Provide the [X, Y] coordinate of the cell's center where the given text is located.  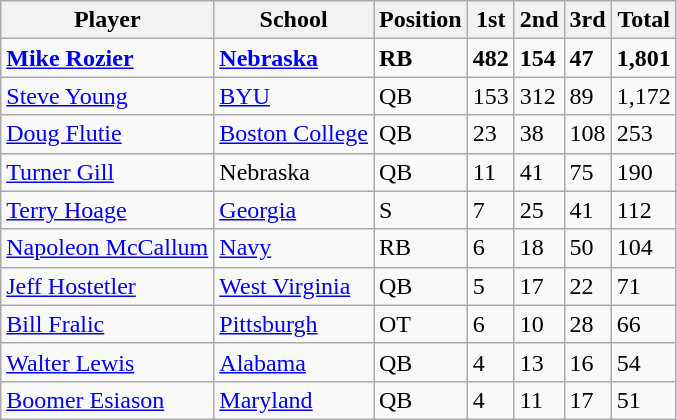
OT [421, 324]
104 [644, 248]
S [421, 210]
7 [490, 210]
47 [588, 58]
253 [644, 134]
153 [490, 96]
112 [644, 210]
Napoleon McCallum [108, 248]
28 [588, 324]
Boston College [294, 134]
10 [539, 324]
Maryland [294, 400]
75 [588, 172]
71 [644, 286]
Player [108, 20]
22 [588, 286]
Doug Flutie [108, 134]
51 [644, 400]
108 [588, 134]
Turner Gill [108, 172]
16 [588, 362]
312 [539, 96]
23 [490, 134]
Alabama [294, 362]
5 [490, 286]
38 [539, 134]
18 [539, 248]
50 [588, 248]
2nd [539, 20]
Walter Lewis [108, 362]
West Virginia [294, 286]
66 [644, 324]
89 [588, 96]
Total [644, 20]
1st [490, 20]
School [294, 20]
Pittsburgh [294, 324]
482 [490, 58]
3rd [588, 20]
Georgia [294, 210]
Steve Young [108, 96]
54 [644, 362]
Bill Fralic [108, 324]
Mike Rozier [108, 58]
Terry Hoage [108, 210]
Boomer Esiason [108, 400]
25 [539, 210]
Position [421, 20]
190 [644, 172]
Navy [294, 248]
Jeff Hostetler [108, 286]
1,172 [644, 96]
154 [539, 58]
13 [539, 362]
BYU [294, 96]
1,801 [644, 58]
